Determine the [X, Y] coordinate at the center of the cell enclosing the given text.  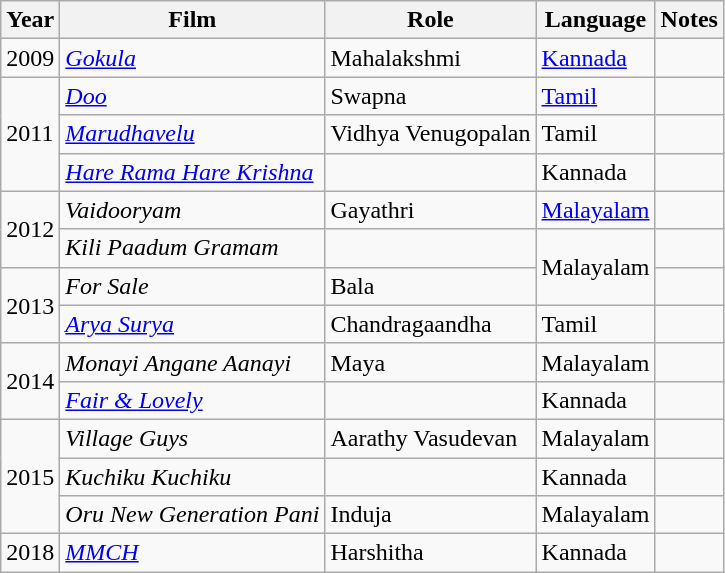
Village Guys [192, 438]
2014 [30, 381]
MMCH [192, 553]
Swapna [430, 96]
Vidhya Venugopalan [430, 134]
Mahalakshmi [430, 58]
Arya Surya [192, 324]
Bala [430, 286]
2018 [30, 553]
Vaidooryam [192, 210]
2015 [30, 476]
Chandragaandha [430, 324]
Language [596, 20]
Kuchiku Kuchiku [192, 477]
Film [192, 20]
Aarathy Vasudevan [430, 438]
Harshitha [430, 553]
Year [30, 20]
Induja [430, 515]
Hare Rama Hare Krishna [192, 172]
Kili Paadum Gramam [192, 248]
Monayi Angane Aanayi [192, 362]
2013 [30, 305]
2012 [30, 229]
Maya [430, 362]
Role [430, 20]
Fair & Lovely [192, 400]
For Sale [192, 286]
Gayathri [430, 210]
Marudhavelu [192, 134]
2011 [30, 134]
Doo [192, 96]
2009 [30, 58]
Notes [689, 20]
Gokula [192, 58]
Oru New Generation Pani [192, 515]
